Detect which cell encompasses the target text, then output its (X, Y) center coordinate. 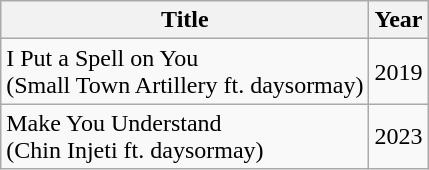
2019 (398, 72)
Title (185, 20)
Year (398, 20)
I Put a Spell on You(Small Town Artillery ft. daysormay) (185, 72)
2023 (398, 136)
Make You Understand(Chin Injeti ft. daysormay) (185, 136)
